Capture the cell that displays the provided text and extract its (x, y) central coordinate. 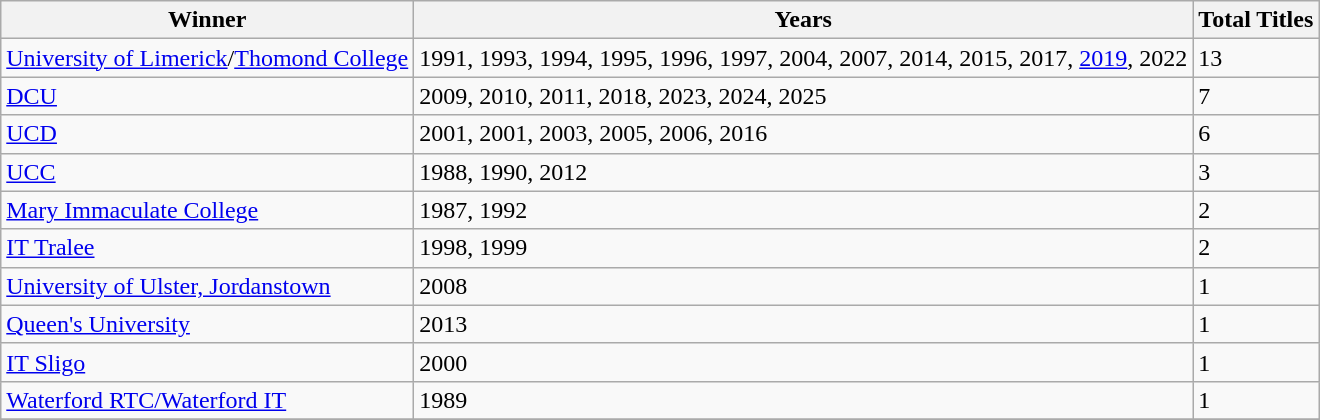
1988, 1990, 2012 (804, 172)
UCC (208, 172)
13 (1256, 58)
University of Ulster, Jordanstown (208, 286)
DCU (208, 96)
Total Titles (1256, 20)
1991, 1993, 1994, 1995, 1996, 1997, 2004, 2007, 2014, 2015, 2017, 2019, 2022 (804, 58)
IT Sligo (208, 362)
Waterford RTC/Waterford IT (208, 400)
3 (1256, 172)
2013 (804, 324)
Mary Immaculate College (208, 210)
2008 (804, 286)
IT Tralee (208, 248)
University of Limerick/Thomond College (208, 58)
Years (804, 20)
2009, 2010, 2011, 2018, 2023, 2024, 2025 (804, 96)
1989 (804, 400)
7 (1256, 96)
2001, 2001, 2003, 2005, 2006, 2016 (804, 134)
Winner (208, 20)
1998, 1999 (804, 248)
1987, 1992 (804, 210)
UCD (208, 134)
Queen's University (208, 324)
2000 (804, 362)
6 (1256, 134)
